Pinpoint the cell where the given text exists, returning its [x, y] midpoint coordinate. 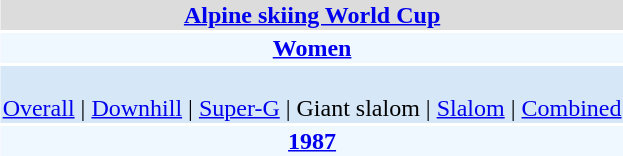
Women [312, 48]
Overall | Downhill | Super-G | Giant slalom | Slalom | Combined [312, 94]
1987 [312, 141]
Alpine skiing World Cup [312, 15]
